Scan for the cell matching the given text and deliver its [x, y] coordinate at center. 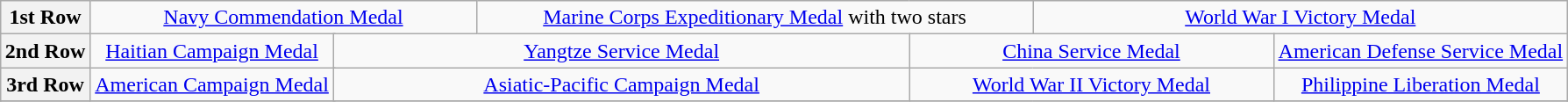
2nd Row [45, 51]
World War I Victory Medal [1301, 18]
1st Row [45, 18]
World War II Victory Medal [1091, 84]
Asiatic-Pacific Campaign Medal [621, 84]
Philippine Liberation Medal [1421, 84]
American Defense Service Medal [1421, 51]
China Service Medal [1091, 51]
Yangtze Service Medal [621, 51]
Haitian Campaign Medal [212, 51]
American Campaign Medal [212, 84]
Navy Commendation Medal [283, 18]
3rd Row [45, 84]
Marine Corps Expeditionary Medal with two stars [754, 18]
